Search for the cell housing the specified text and yield its [x, y] center coordinate. 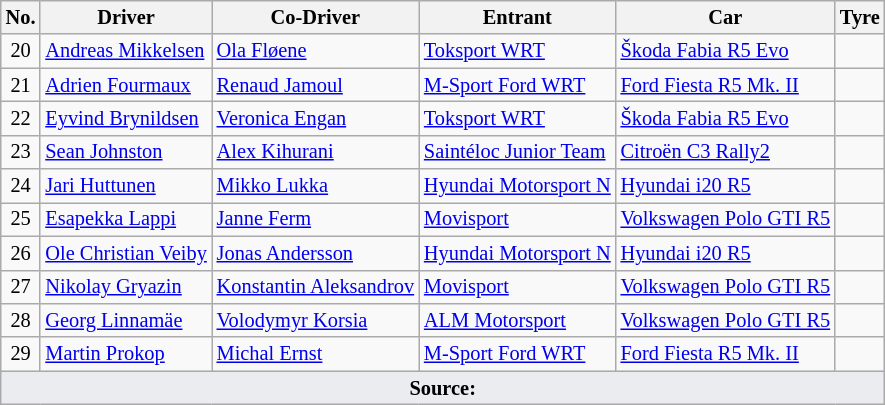
Citroën C3 Rally2 [726, 152]
Entrant [518, 17]
Adrien Fourmaux [126, 85]
Esapekka Lappi [126, 219]
Veronica Engan [316, 118]
Renaud Jamoul [316, 85]
Driver [126, 17]
28 [21, 320]
25 [21, 219]
No. [21, 17]
24 [21, 186]
Konstantin Aleksandrov [316, 287]
Andreas Mikkelsen [126, 51]
Janne Ferm [316, 219]
Car [726, 17]
Ole Christian Veiby [126, 253]
Martin Prokop [126, 354]
Eyvind Brynildsen [126, 118]
Alex Kihurani [316, 152]
Mikko Lukka [316, 186]
21 [21, 85]
Michal Ernst [316, 354]
22 [21, 118]
Jonas Andersson [316, 253]
23 [21, 152]
Co-Driver [316, 17]
Source: [443, 388]
Volodymyr Korsia [316, 320]
Sean Johnston [126, 152]
20 [21, 51]
Tyre [860, 17]
27 [21, 287]
Georg Linnamäe [126, 320]
Saintéloc Junior Team [518, 152]
29 [21, 354]
Ola Fløene [316, 51]
26 [21, 253]
Jari Huttunen [126, 186]
Nikolay Gryazin [126, 287]
ALM Motorsport [518, 320]
